Return (x, y) of the center of cell containing provided text 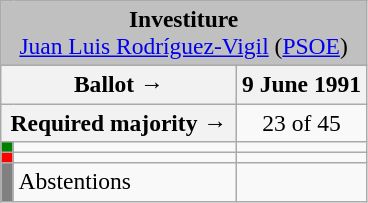
Ballot → (119, 84)
InvestitureJuan Luis Rodríguez-Vigil (PSOE) (184, 32)
Abstentions (125, 182)
Required majority → (119, 122)
23 of 45 (302, 122)
9 June 1991 (302, 84)
